Return the (x, y) coordinate for the center point of the cell that contains the specified text.  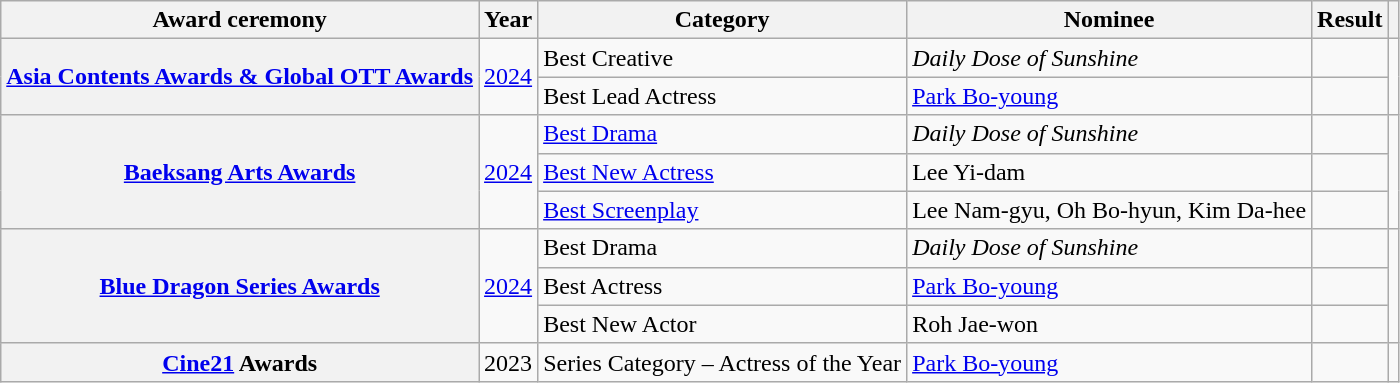
2023 (508, 362)
Best Lead Actress (722, 96)
Lee Nam-gyu, Oh Bo-hyun, Kim Da-hee (1110, 210)
Roh Jae-won (1110, 324)
Best New Actor (722, 324)
Category (722, 20)
Result (1350, 20)
Best Screenplay (722, 210)
Cine21 Awards (240, 362)
Best New Actress (722, 172)
Nominee (1110, 20)
Lee Yi-dam (1110, 172)
Best Creative (722, 58)
Series Category – Actress of the Year (722, 362)
Year (508, 20)
Best Actress (722, 286)
Baeksang Arts Awards (240, 172)
Award ceremony (240, 20)
Asia Contents Awards & Global OTT Awards (240, 77)
Blue Dragon Series Awards (240, 286)
